Extract the [x, y] coordinate from the center of the cell holding the provided text.  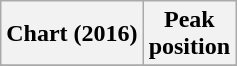
Chart (2016) [72, 34]
Peak position [189, 34]
